Detect which cell encompasses the target text, then output its [X, Y] center coordinate. 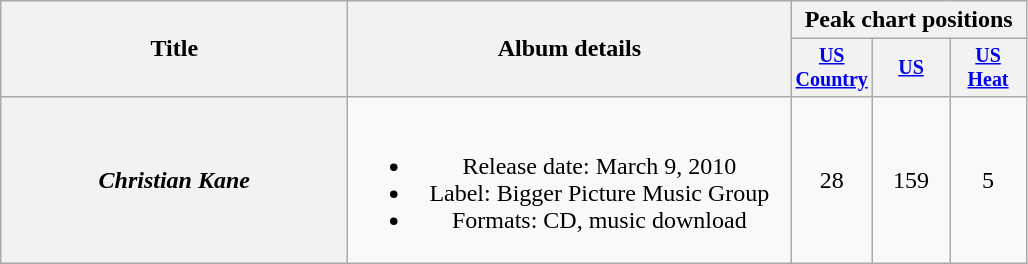
US Country [832, 68]
Christian Kane [174, 180]
Peak chart positions [909, 20]
159 [912, 180]
US [912, 68]
Title [174, 49]
USHeat [988, 68]
28 [832, 180]
Release date: March 9, 2010Label: Bigger Picture Music GroupFormats: CD, music download [570, 180]
5 [988, 180]
Album details [570, 49]
